Provide the [x, y] coordinate of the cell's center where the given text is located.  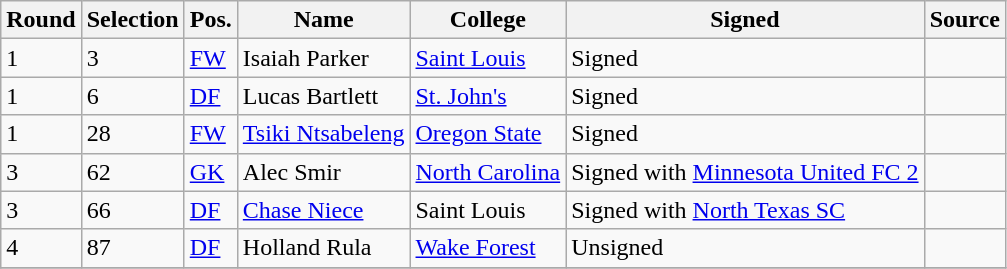
Chase Niece [324, 210]
Unsigned [745, 248]
Name [324, 20]
6 [132, 96]
Selection [132, 20]
Round [41, 20]
62 [132, 172]
4 [41, 248]
GK [210, 172]
Alec Smir [324, 172]
Signed with Minnesota United FC 2 [745, 172]
Oregon State [488, 134]
Wake Forest [488, 248]
Tsiki Ntsabeleng [324, 134]
College [488, 20]
Signed with North Texas SC [745, 210]
Isaiah Parker [324, 58]
28 [132, 134]
St. John's [488, 96]
Lucas Bartlett [324, 96]
North Carolina [488, 172]
Pos. [210, 20]
Holland Rula [324, 248]
Source [964, 20]
87 [132, 248]
66 [132, 210]
